Scan for the cell matching the given text and deliver its (x, y) coordinate at center. 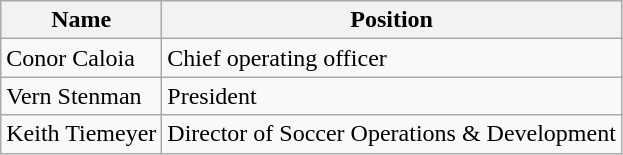
Conor Caloia (82, 58)
Keith Tiemeyer (82, 134)
Position (392, 20)
Director of Soccer Operations & Development (392, 134)
Name (82, 20)
Vern Stenman (82, 96)
Chief operating officer (392, 58)
President (392, 96)
